Detect which cell encompasses the target text, then output its [X, Y] center coordinate. 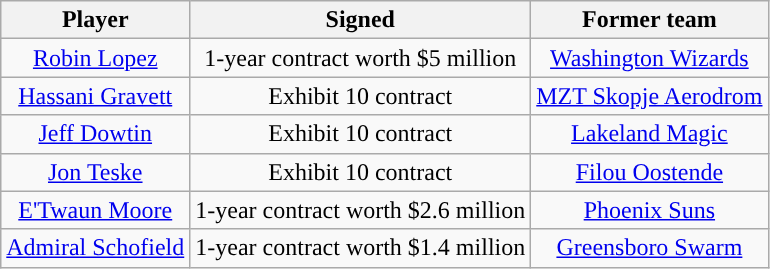
Greensboro Swarm [650, 248]
Former team [650, 20]
Signed [360, 20]
1-year contract worth $5 million [360, 58]
Hassani Gravett [96, 96]
Washington Wizards [650, 58]
E'Twaun Moore [96, 210]
Admiral Schofield [96, 248]
1-year contract worth $2.6 million [360, 210]
Robin Lopez [96, 58]
1-year contract worth $1.4 million [360, 248]
MZT Skopje Aerodrom [650, 96]
Phoenix Suns [650, 210]
Player [96, 20]
Jeff Dowtin [96, 134]
Jon Teske [96, 172]
Filou Oostende [650, 172]
Lakeland Magic [650, 134]
